Return the (X, Y) coordinate for the center point of the cell that contains the specified text.  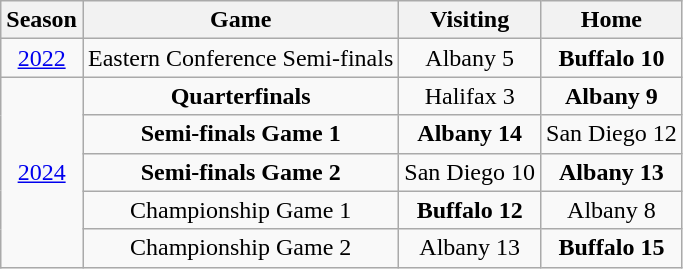
Halifax 3 (470, 96)
Eastern Conference Semi-finals (240, 58)
San Diego 12 (612, 134)
Semi-finals Game 1 (240, 134)
San Diego 10 (470, 172)
Buffalo 10 (612, 58)
2022 (42, 58)
Home (612, 20)
Albany 8 (612, 210)
2024 (42, 172)
Albany 5 (470, 58)
Albany 14 (470, 134)
Game (240, 20)
Visiting (470, 20)
Buffalo 15 (612, 248)
Championship Game 2 (240, 248)
Semi-finals Game 2 (240, 172)
Quarterfinals (240, 96)
Championship Game 1 (240, 210)
Albany 9 (612, 96)
Season (42, 20)
Buffalo 12 (470, 210)
